Return the [X, Y] coordinate for the center point of the cell that contains the specified text.  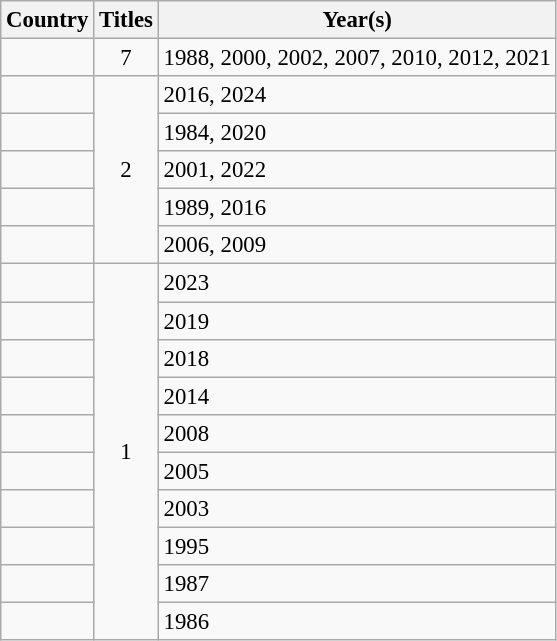
1989, 2016 [357, 208]
2023 [357, 283]
1986 [357, 621]
2 [126, 170]
1987 [357, 584]
1988, 2000, 2002, 2007, 2010, 2012, 2021 [357, 58]
2018 [357, 358]
2019 [357, 321]
2006, 2009 [357, 245]
Country [48, 20]
2005 [357, 471]
2001, 2022 [357, 170]
2003 [357, 509]
Titles [126, 20]
Year(s) [357, 20]
1 [126, 452]
7 [126, 58]
2016, 2024 [357, 95]
1984, 2020 [357, 133]
1995 [357, 546]
2014 [357, 396]
2008 [357, 433]
